Return (x, y) of the center of cell containing provided text 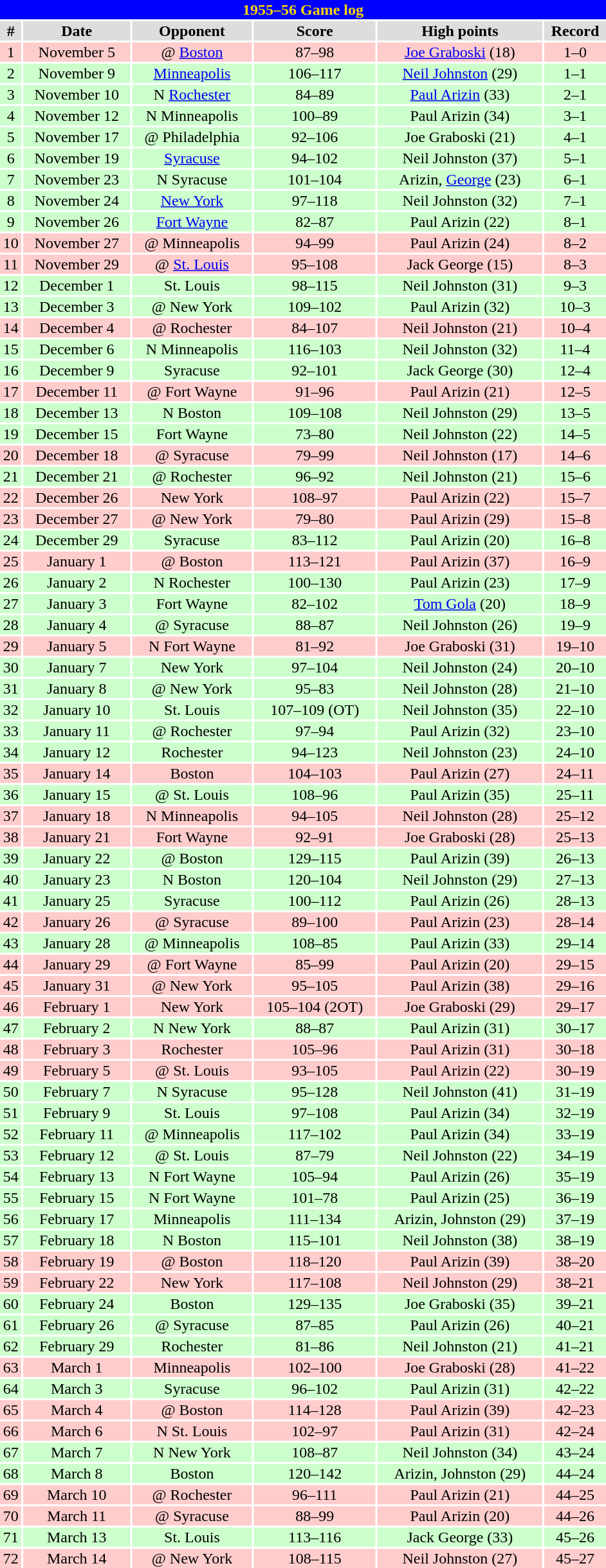
Arizin, George (23) (460, 179)
79–80 (315, 519)
16–8 (575, 540)
14–5 (575, 434)
55 (10, 1198)
January 29 (77, 964)
26–13 (575, 858)
December 13 (77, 413)
95–108 (315, 264)
Neil Johnston (41) (460, 1092)
12–4 (575, 370)
1–1 (575, 73)
February 11 (77, 1134)
February 24 (77, 1304)
March 8 (77, 1473)
88–99 (315, 1516)
100–89 (315, 116)
1 (10, 52)
21 (10, 476)
24–10 (575, 752)
Neil Johnston (27) (460, 1558)
Opponent (192, 31)
44–25 (575, 1495)
Neil Johnston (17) (460, 455)
November 9 (77, 73)
5 (10, 137)
December 18 (77, 455)
101–104 (315, 179)
7 (10, 179)
113–116 (315, 1537)
1955–56 Game log (303, 10)
67 (10, 1452)
November 23 (77, 179)
February 19 (77, 1261)
January 7 (77, 667)
January 1 (77, 561)
29–14 (575, 943)
45 (10, 986)
60 (10, 1304)
37 (10, 816)
13 (10, 307)
25–12 (575, 816)
105–104 (2OT) (315, 1007)
February 7 (77, 1092)
108–85 (315, 943)
November 24 (77, 201)
106–117 (315, 73)
57 (10, 1240)
Jack George (15) (460, 264)
8–3 (575, 264)
30–17 (575, 1028)
101–78 (315, 1198)
January 5 (77, 646)
March 11 (77, 1516)
January 22 (77, 858)
26 (10, 582)
92–106 (315, 137)
87–98 (315, 52)
66 (10, 1431)
31 (10, 689)
96–102 (315, 1389)
January 3 (77, 604)
18–9 (575, 604)
100–130 (315, 582)
91–96 (315, 392)
73–80 (315, 434)
29–17 (575, 1007)
January 25 (77, 901)
January 15 (77, 795)
10–3 (575, 307)
25–13 (575, 837)
38–21 (575, 1283)
Paul Arizin (35) (460, 795)
15–6 (575, 476)
94–99 (315, 243)
February 17 (77, 1219)
108–87 (315, 1452)
November 19 (77, 158)
43–24 (575, 1452)
81–86 (315, 1346)
40 (10, 879)
Paul Arizin (29) (460, 519)
4–1 (575, 137)
9–3 (575, 285)
42–24 (575, 1431)
29 (10, 646)
February 1 (77, 1007)
104–103 (315, 773)
November 12 (77, 116)
61 (10, 1325)
108–96 (315, 795)
March 14 (77, 1558)
Neil Johnston (24) (460, 667)
97–118 (315, 201)
7–1 (575, 201)
14–6 (575, 455)
97–108 (315, 1113)
35–19 (575, 1176)
February 18 (77, 1240)
January 10 (77, 710)
March 3 (77, 1389)
97–94 (315, 731)
94–105 (315, 816)
February 22 (77, 1283)
72 (10, 1558)
58 (10, 1261)
February 15 (77, 1198)
120–142 (315, 1473)
November 26 (77, 222)
Joe Graboski (31) (460, 646)
93–105 (315, 1070)
109–102 (315, 307)
44 (10, 964)
11 (10, 264)
28 (10, 625)
December 15 (77, 434)
44–26 (575, 1516)
45–26 (575, 1537)
19–10 (575, 646)
February 2 (77, 1028)
December 4 (77, 328)
Date (77, 31)
69 (10, 1495)
December 11 (77, 392)
December 6 (77, 349)
25–11 (575, 795)
Neil Johnston (31) (460, 285)
51 (10, 1113)
62 (10, 1346)
42 (10, 922)
105–94 (315, 1176)
Score (315, 31)
92–91 (315, 837)
30–18 (575, 1049)
68 (10, 1473)
38–20 (575, 1261)
24 (10, 540)
35 (10, 773)
8 (10, 201)
10–4 (575, 328)
117–102 (315, 1134)
100–112 (315, 901)
Paul Arizin (38) (460, 986)
January 14 (77, 773)
March 6 (77, 1431)
January 4 (77, 625)
41–21 (575, 1346)
January 8 (77, 689)
42–22 (575, 1389)
38 (10, 837)
27–13 (575, 879)
105–96 (315, 1049)
Paul Arizin (24) (460, 243)
March 1 (77, 1367)
49 (10, 1070)
15–7 (575, 498)
Neil Johnston (35) (460, 710)
89–100 (315, 922)
Neil Johnston (38) (460, 1240)
December 21 (77, 476)
January 31 (77, 986)
5–1 (575, 158)
Neil Johnston (34) (460, 1452)
16 (10, 370)
84–89 (315, 95)
111–134 (315, 1219)
January 18 (77, 816)
November 29 (77, 264)
1–0 (575, 52)
11–4 (575, 349)
33–19 (575, 1134)
40–21 (575, 1325)
January 26 (77, 922)
115–101 (315, 1240)
117–108 (315, 1283)
February 13 (77, 1176)
33 (10, 731)
January 28 (77, 943)
29–15 (575, 964)
Neil Johnston (37) (460, 158)
109–108 (315, 413)
95–128 (315, 1092)
December 29 (77, 540)
85–99 (315, 964)
98–115 (315, 285)
18 (10, 413)
42–23 (575, 1410)
37–19 (575, 1219)
Joe Graboski (29) (460, 1007)
82–87 (315, 222)
22–10 (575, 710)
20 (10, 455)
39–21 (575, 1304)
32 (10, 710)
45–27 (575, 1558)
96–111 (315, 1495)
6 (10, 158)
9 (10, 222)
92–101 (315, 370)
94–102 (315, 158)
118–120 (315, 1261)
54 (10, 1176)
30 (10, 667)
17 (10, 392)
December 27 (77, 519)
January 12 (77, 752)
32–19 (575, 1113)
29–16 (575, 986)
52 (10, 1134)
38–19 (575, 1240)
December 26 (77, 498)
102–100 (315, 1367)
February 9 (77, 1113)
January 23 (77, 879)
Joe Graboski (18) (460, 52)
23 (10, 519)
17–9 (575, 582)
36–19 (575, 1198)
Joe Graboski (35) (460, 1304)
4 (10, 116)
8–2 (575, 243)
107–109 (OT) (315, 710)
28–13 (575, 901)
79–99 (315, 455)
22 (10, 498)
24–11 (575, 773)
19–9 (575, 625)
January 2 (77, 582)
23–10 (575, 731)
96–92 (315, 476)
46 (10, 1007)
53 (10, 1155)
Paul Arizin (25) (460, 1198)
83–112 (315, 540)
6–1 (575, 179)
27 (10, 604)
41–22 (575, 1367)
21–10 (575, 689)
13–5 (575, 413)
87–79 (315, 1155)
71 (10, 1537)
14 (10, 328)
February 3 (77, 1049)
March 4 (77, 1410)
November 10 (77, 95)
Jack George (30) (460, 370)
20–10 (575, 667)
129–135 (315, 1304)
10 (10, 243)
February 29 (77, 1346)
64 (10, 1389)
November 17 (77, 137)
December 1 (77, 285)
50 (10, 1092)
97–104 (315, 667)
129–115 (315, 858)
94–123 (315, 752)
70 (10, 1516)
59 (10, 1283)
43 (10, 943)
39 (10, 858)
12 (10, 285)
28–14 (575, 922)
81–92 (315, 646)
12–5 (575, 392)
February 26 (77, 1325)
December 9 (77, 370)
120–104 (315, 879)
108–97 (315, 498)
Jack George (33) (460, 1537)
Tom Gola (20) (460, 604)
# (10, 31)
113–121 (315, 561)
March 7 (77, 1452)
3 (10, 95)
95–83 (315, 689)
82–102 (315, 604)
15–8 (575, 519)
March 13 (77, 1537)
16–9 (575, 561)
@ Philadelphia (192, 137)
48 (10, 1049)
56 (10, 1219)
44–24 (575, 1473)
Neil Johnston (26) (460, 625)
March 10 (77, 1495)
3–1 (575, 116)
2–1 (575, 95)
Paul Arizin (37) (460, 561)
34–19 (575, 1155)
95–105 (315, 986)
Neil Johnston (23) (460, 752)
Record (575, 31)
108–115 (315, 1558)
15 (10, 349)
Joe Graboski (21) (460, 137)
34 (10, 752)
19 (10, 434)
25 (10, 561)
8–1 (575, 222)
31–19 (575, 1092)
65 (10, 1410)
47 (10, 1028)
2 (10, 73)
November 27 (77, 243)
February 5 (77, 1070)
November 5 (77, 52)
114–128 (315, 1410)
N St. Louis (192, 1431)
Paul Arizin (27) (460, 773)
January 11 (77, 731)
December 3 (77, 307)
January 21 (77, 837)
102–97 (315, 1431)
87–85 (315, 1325)
High points (460, 31)
February 12 (77, 1155)
116–103 (315, 349)
41 (10, 901)
30–19 (575, 1070)
36 (10, 795)
63 (10, 1367)
84–107 (315, 328)
